Scan for the cell matching the given text and deliver its [x, y] coordinate at center. 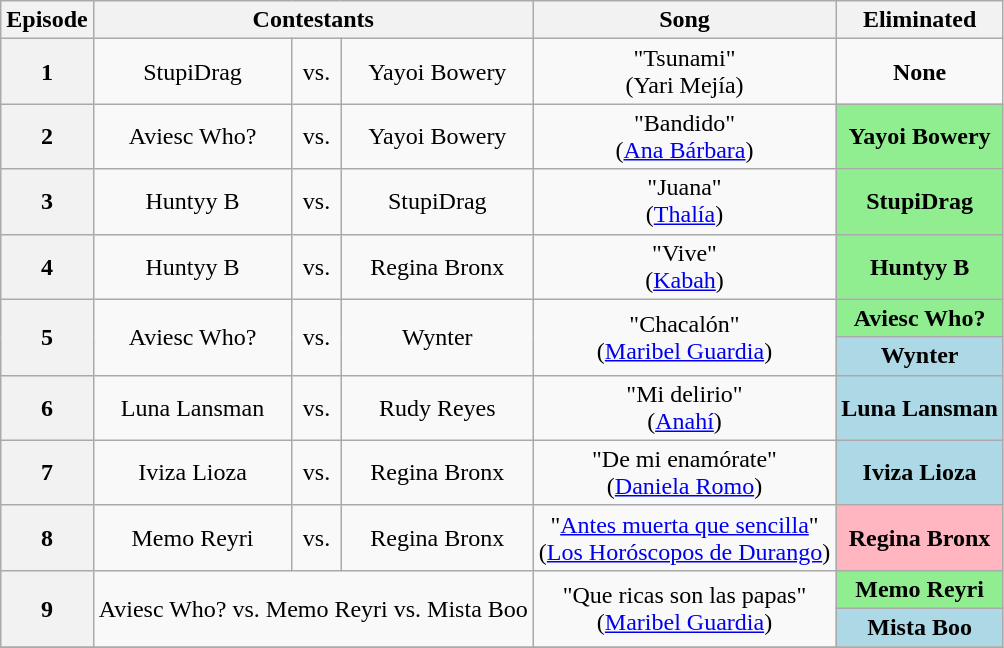
8 [47, 538]
Song [684, 20]
Eliminated [920, 20]
Mista Boo [920, 627]
"Bandido"(Ana Bárbara) [684, 136]
2 [47, 136]
"Antes muerta que sencilla"(Los Horóscopos de Durango) [684, 538]
"Que ricas son las papas"(Maribel Guardia) [684, 608]
Rudy Reyes [437, 408]
9 [47, 608]
4 [47, 266]
"Mi delirio"(Anahí) [684, 408]
7 [47, 472]
Contestants [313, 20]
"Juana"(Thalía) [684, 202]
"De mi enamórate"(Daniela Romo) [684, 472]
"Tsunami"(Yari Mejía) [684, 72]
1 [47, 72]
Aviesc Who? vs. Memo Reyri vs. Mista Boo [313, 608]
"Vive"(Kabah) [684, 266]
"Chacalón"(Maribel Guardia) [684, 337]
3 [47, 202]
Episode [47, 20]
5 [47, 337]
6 [47, 408]
None [920, 72]
